Pinpoint the cell where the given text exists, returning its (x, y) midpoint coordinate. 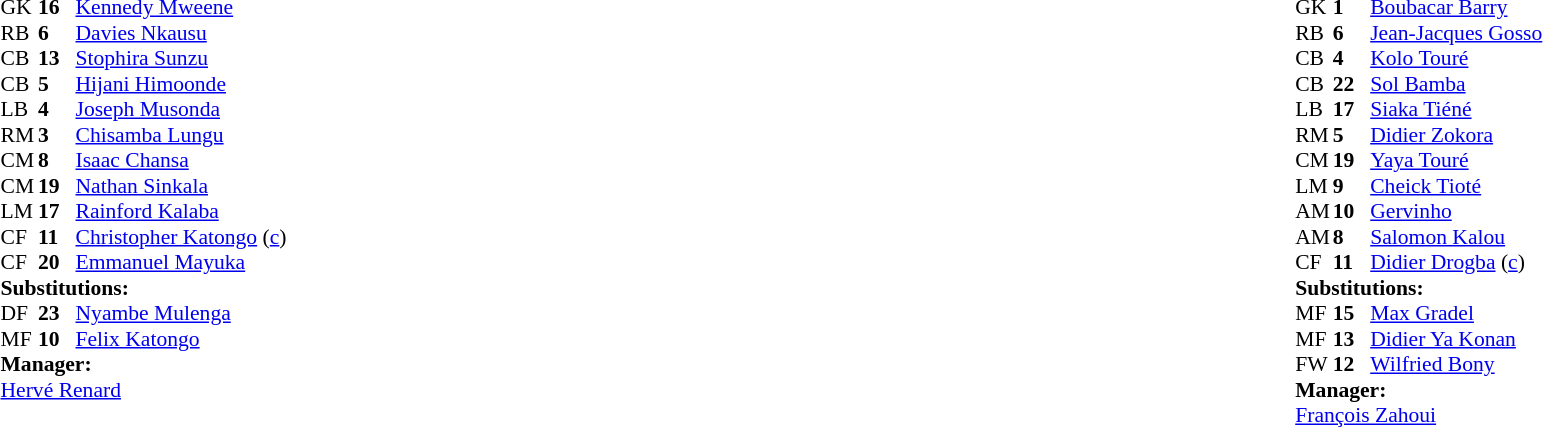
DF (19, 313)
Hervé Renard (143, 390)
Felix Katongo (182, 339)
Nyambe Mulenga (182, 313)
Nathan Sinkala (182, 186)
Siaka Tiéné (1456, 109)
Chisamba Lungu (182, 135)
Christopher Katongo (c) (182, 237)
Yaya Touré (1456, 161)
Kolo Touré (1456, 59)
12 (1352, 365)
Didier Drogba (c) (1456, 263)
9 (1352, 186)
Salomon Kalou (1456, 237)
Stophira Sunzu (182, 59)
Emmanuel Mayuka (182, 263)
FW (1314, 365)
Sol Bamba (1456, 84)
Didier Zokora (1456, 135)
20 (57, 263)
3 (57, 135)
Davies Nkausu (182, 33)
22 (1352, 84)
Max Gradel (1456, 313)
Gervinho (1456, 211)
15 (1352, 313)
Jean-Jacques Gosso (1456, 33)
Hijani Himoonde (182, 84)
Cheick Tioté (1456, 186)
Rainford Kalaba (182, 211)
Wilfried Bony (1456, 365)
Isaac Chansa (182, 161)
Didier Ya Konan (1456, 339)
23 (57, 313)
Joseph Musonda (182, 109)
